Scan for the cell matching the given text and deliver its (x, y) coordinate at center. 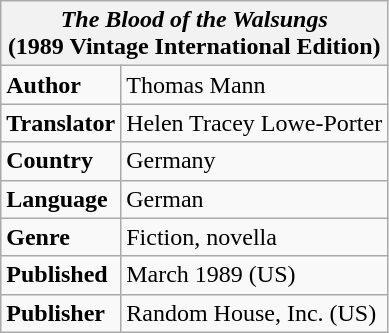
The Blood of the Walsungs(1989 Vintage International Edition) (194, 34)
Fiction, novella (254, 237)
Helen Tracey Lowe-Porter (254, 123)
Published (61, 275)
Language (61, 199)
March 1989 (US) (254, 275)
German (254, 199)
Author (61, 85)
Random House, Inc. (US) (254, 313)
Genre (61, 237)
Translator (61, 123)
Publisher (61, 313)
Country (61, 161)
Thomas Mann (254, 85)
Germany (254, 161)
